Search for the cell housing the specified text and yield its [x, y] center coordinate. 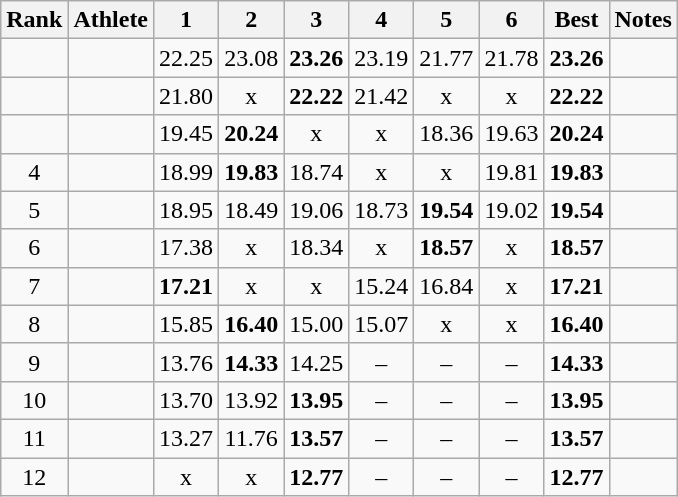
Notes [643, 20]
13.27 [186, 438]
8 [34, 324]
9 [34, 362]
19.02 [512, 210]
Rank [34, 20]
18.34 [316, 248]
18.36 [446, 134]
19.45 [186, 134]
3 [316, 20]
Best [576, 20]
1 [186, 20]
12 [34, 477]
Athlete [111, 20]
14.25 [316, 362]
11 [34, 438]
11.76 [252, 438]
17.38 [186, 248]
19.63 [512, 134]
18.74 [316, 172]
7 [34, 286]
13.70 [186, 400]
23.19 [382, 58]
18.95 [186, 210]
16.84 [446, 286]
10 [34, 400]
15.24 [382, 286]
15.00 [316, 324]
19.81 [512, 172]
21.42 [382, 96]
21.77 [446, 58]
2 [252, 20]
13.76 [186, 362]
19.06 [316, 210]
22.25 [186, 58]
18.73 [382, 210]
23.08 [252, 58]
21.80 [186, 96]
13.92 [252, 400]
15.07 [382, 324]
18.49 [252, 210]
18.99 [186, 172]
15.85 [186, 324]
21.78 [512, 58]
